Output the (X, Y) coordinate of the center of the cell containing the given text.  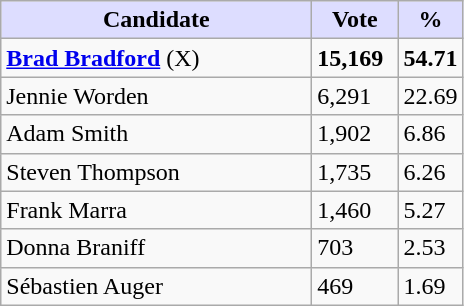
22.69 (430, 96)
Steven Thompson (156, 172)
6.86 (430, 134)
Vote (355, 20)
6,291 (355, 96)
5.27 (430, 210)
Donna Braniff (156, 248)
1,460 (355, 210)
Candidate (156, 20)
1,735 (355, 172)
54.71 (430, 58)
1.69 (430, 286)
Jennie Worden (156, 96)
703 (355, 248)
Brad Bradford (X) (156, 58)
Frank Marra (156, 210)
6.26 (430, 172)
469 (355, 286)
Sébastien Auger (156, 286)
15,169 (355, 58)
2.53 (430, 248)
1,902 (355, 134)
Adam Smith (156, 134)
% (430, 20)
